Determine the (X, Y) coordinate at the center of the cell enclosing the given text.  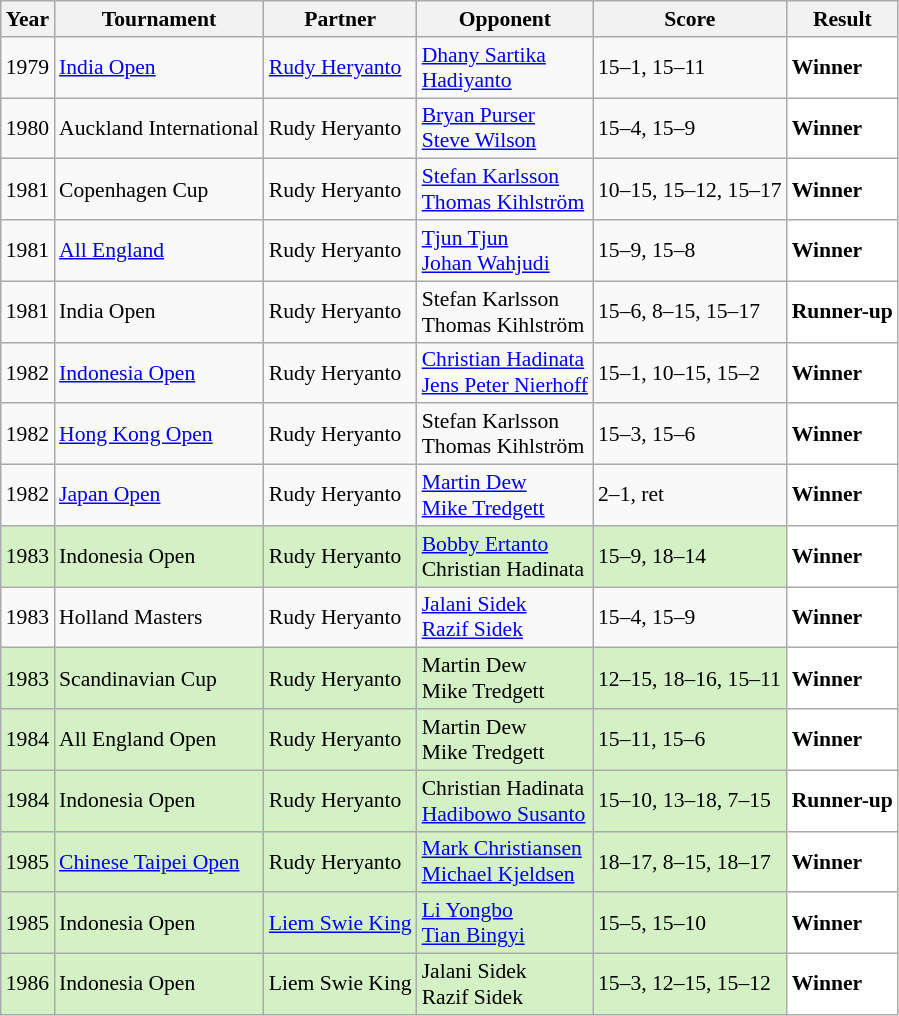
All England (159, 250)
Dhany Sartika Hadiyanto (505, 68)
Chinese Taipei Open (159, 862)
Partner (340, 19)
15–11, 15–6 (690, 740)
1980 (28, 128)
15–6, 8–15, 15–17 (690, 312)
15–1, 10–15, 15–2 (690, 372)
Li Yongbo Tian Bingyi (505, 924)
Christian Hadinata Hadibowo Susanto (505, 800)
Opponent (505, 19)
Mark Christiansen Michael Kjeldsen (505, 862)
Result (842, 19)
15–3, 15–6 (690, 434)
Tjun Tjun Johan Wahjudi (505, 250)
15–5, 15–10 (690, 924)
Christian Hadinata Jens Peter Nierhoff (505, 372)
Auckland International (159, 128)
Bryan Purser Steve Wilson (505, 128)
18–17, 8–15, 18–17 (690, 862)
Bobby Ertanto Christian Hadinata (505, 556)
Holland Masters (159, 618)
Japan Open (159, 496)
10–15, 15–12, 15–17 (690, 190)
15–10, 13–18, 7–15 (690, 800)
15–9, 18–14 (690, 556)
15–1, 15–11 (690, 68)
All England Open (159, 740)
2–1, ret (690, 496)
Copenhagen Cup (159, 190)
Tournament (159, 19)
Hong Kong Open (159, 434)
15–9, 15–8 (690, 250)
12–15, 18–16, 15–11 (690, 678)
1986 (28, 984)
Score (690, 19)
Year (28, 19)
1979 (28, 68)
15–3, 12–15, 15–12 (690, 984)
Scandinavian Cup (159, 678)
